Return the [x, y] coordinate for the center point of the cell that contains the specified text.  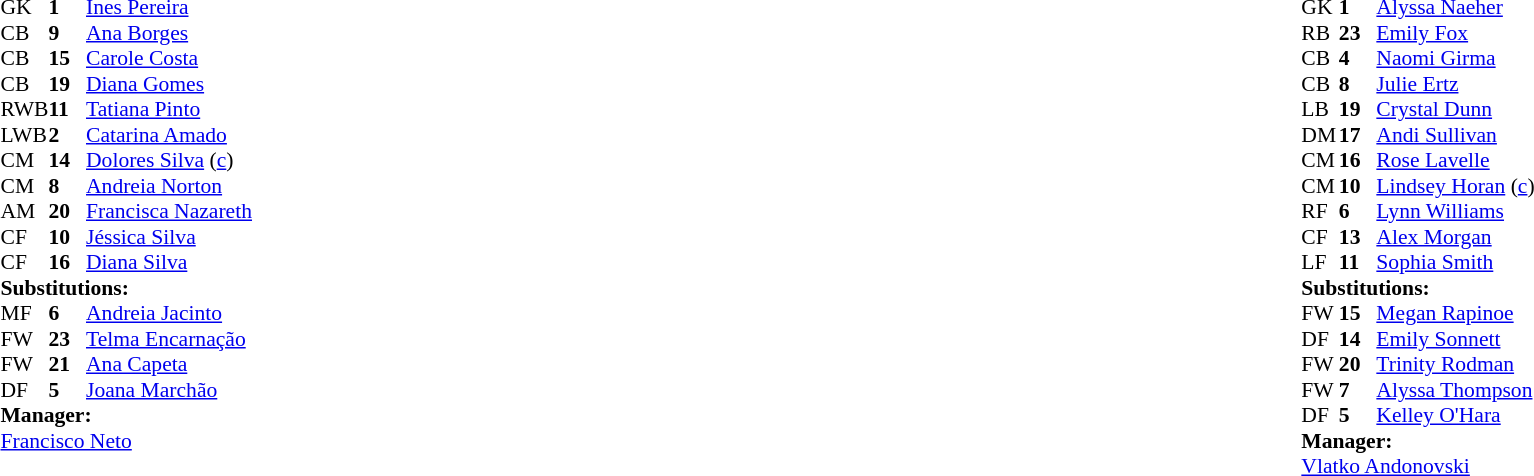
21 [67, 365]
13 [1358, 237]
Emily Sonnett [1455, 339]
9 [67, 33]
Alyssa Thompson [1455, 390]
4 [1358, 59]
Alex Morgan [1455, 237]
Francisca Nazareth [169, 211]
Naomi Girma [1455, 59]
Joana Marchão [169, 390]
Kelley O'Hara [1455, 415]
Diana Silva [169, 263]
Emily Fox [1455, 33]
Andreia Jacinto [169, 313]
Ana Borges [169, 33]
Francisco Neto [126, 441]
Lynn Williams [1455, 211]
Diana Gomes [169, 84]
DM [1320, 135]
Rose Lavelle [1455, 161]
LWB [24, 135]
Carole Costa [169, 59]
Julie Ertz [1455, 84]
Megan Rapinoe [1455, 313]
Crystal Dunn [1455, 109]
Tatiana Pinto [169, 109]
7 [1358, 390]
Jéssica Silva [169, 237]
17 [1358, 135]
2 [67, 135]
RWB [24, 109]
AM [24, 211]
RF [1320, 211]
MF [24, 313]
Trinity Rodman [1455, 365]
LB [1320, 109]
Catarina Amado [169, 135]
Sophia Smith [1455, 263]
Dolores Silva (c) [169, 161]
Andreia Norton [169, 186]
Andi Sullivan [1455, 135]
RB [1320, 33]
LF [1320, 263]
Ana Capeta [169, 365]
Telma Encarnação [169, 339]
Lindsey Horan (c) [1455, 186]
